Pinpoint the cell where the given text exists, returning its [X, Y] midpoint coordinate. 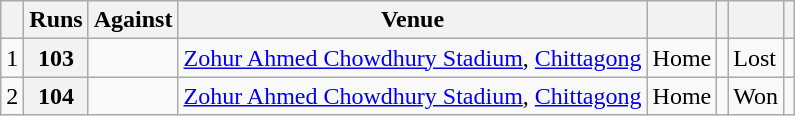
103 [56, 58]
Won [756, 96]
Lost [756, 58]
1 [12, 58]
2 [12, 96]
Against [133, 20]
Venue [412, 20]
Runs [56, 20]
104 [56, 96]
